Extract the (x, y) coordinate from the center of the cell holding the provided text.  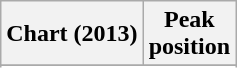
Peakposition (189, 34)
Chart (2013) (72, 34)
